Search for the cell housing the specified text and yield its [X, Y] center coordinate. 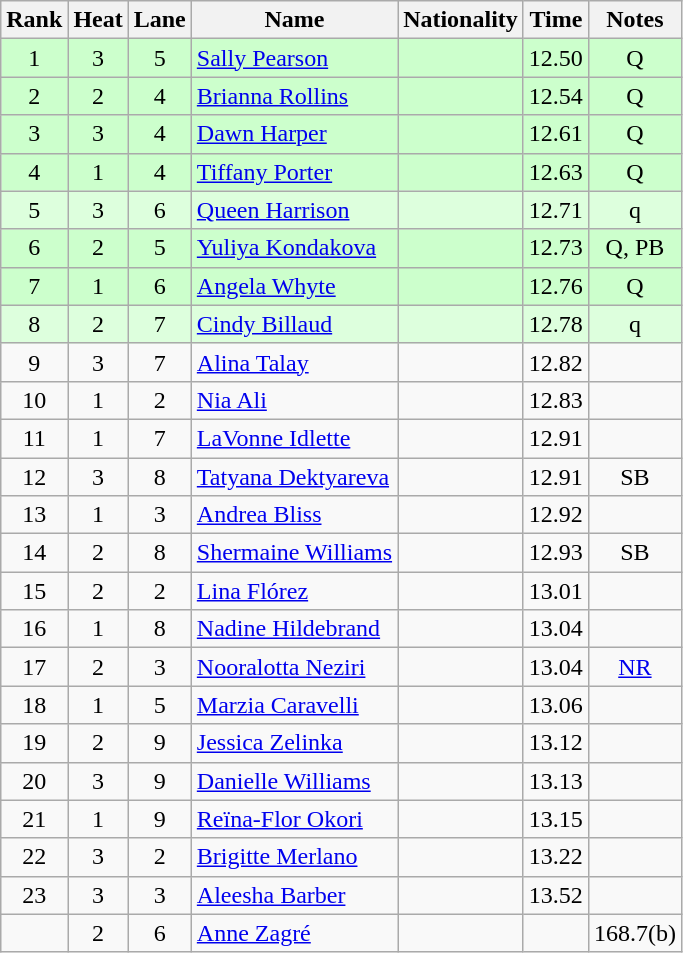
Sally Pearson [294, 58]
12.78 [556, 324]
12.71 [556, 210]
17 [34, 667]
NR [634, 667]
Anne Zagré [294, 933]
Reïna-Flor Okori [294, 819]
168.7(b) [634, 933]
Tiffany Porter [294, 172]
10 [34, 400]
Danielle Williams [294, 781]
Lane [160, 20]
13.22 [556, 857]
Nooralotta Neziri [294, 667]
12.73 [556, 248]
Jessica Zelinka [294, 743]
12.92 [556, 515]
Name [294, 20]
20 [34, 781]
14 [34, 553]
Heat [98, 20]
13.15 [556, 819]
13.52 [556, 895]
13.12 [556, 743]
Brigitte Merlano [294, 857]
Nia Ali [294, 400]
12.93 [556, 553]
Rank [34, 20]
Nationality [461, 20]
12.76 [556, 286]
19 [34, 743]
Yuliya Kondakova [294, 248]
Andrea Bliss [294, 515]
12.63 [556, 172]
Tatyana Dektyareva [294, 477]
16 [34, 629]
Brianna Rollins [294, 96]
Queen Harrison [294, 210]
12 [34, 477]
Time [556, 20]
13.13 [556, 781]
12.83 [556, 400]
Angela Whyte [294, 286]
Q, PB [634, 248]
Dawn Harper [294, 134]
13 [34, 515]
18 [34, 705]
Nadine Hildebrand [294, 629]
21 [34, 819]
22 [34, 857]
Notes [634, 20]
11 [34, 438]
15 [34, 591]
13.01 [556, 591]
Alina Talay [294, 362]
Lina Flórez [294, 591]
LaVonne Idlette [294, 438]
12.54 [556, 96]
Marzia Caravelli [294, 705]
23 [34, 895]
12.50 [556, 58]
12.61 [556, 134]
Shermaine Williams [294, 553]
Cindy Billaud [294, 324]
Aleesha Barber [294, 895]
12.82 [556, 362]
13.06 [556, 705]
